Scan for the cell matching the given text and deliver its (x, y) coordinate at center. 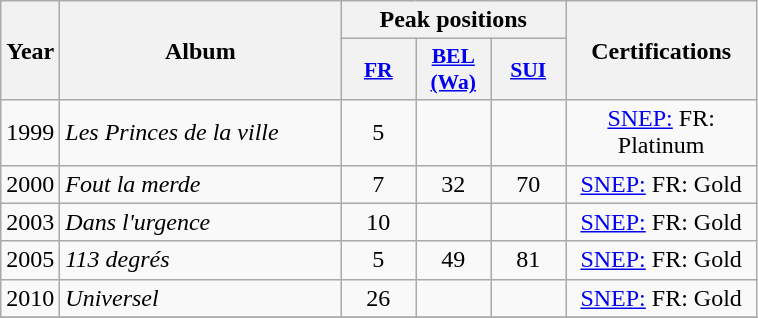
70 (528, 184)
Year (30, 50)
2005 (30, 260)
SNEP: FR: Platinum (662, 132)
Universel (200, 298)
FR (378, 70)
10 (378, 222)
81 (528, 260)
Les Princes de la ville (200, 132)
1999 (30, 132)
Album (200, 50)
Certifications (662, 50)
26 (378, 298)
Fout la merde (200, 184)
7 (378, 184)
SUI (528, 70)
113 degrés (200, 260)
49 (454, 260)
2000 (30, 184)
BEL (Wa) (454, 70)
2003 (30, 222)
Peak positions (454, 20)
2010 (30, 298)
32 (454, 184)
Dans l'urgence (200, 222)
